Detect which cell encompasses the target text, then output its [X, Y] center coordinate. 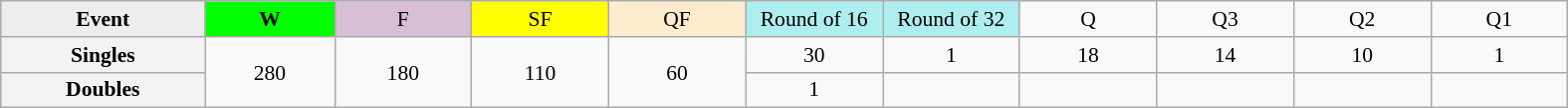
Q [1088, 19]
10 [1362, 55]
180 [403, 72]
Round of 16 [814, 19]
Q2 [1362, 19]
280 [270, 72]
Event [104, 19]
F [403, 19]
60 [677, 72]
18 [1088, 55]
30 [814, 55]
Q1 [1499, 19]
14 [1226, 55]
W [270, 19]
Q3 [1226, 19]
Doubles [104, 90]
QF [677, 19]
SF [541, 19]
Round of 32 [951, 19]
Singles [104, 55]
110 [541, 72]
